Search for the cell housing the specified text and yield its [x, y] center coordinate. 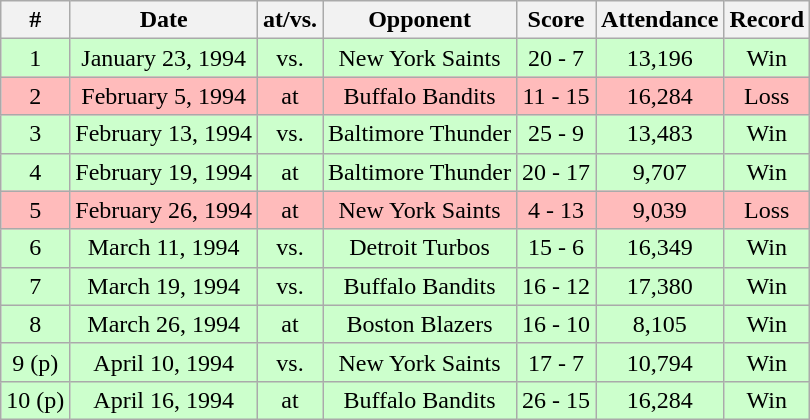
26 - 15 [556, 400]
9,039 [660, 210]
February 19, 1994 [164, 172]
10,794 [660, 362]
17,380 [660, 286]
16 - 10 [556, 324]
Score [556, 20]
13,196 [660, 58]
February 5, 1994 [164, 96]
4 [36, 172]
9,707 [660, 172]
7 [36, 286]
April 10, 1994 [164, 362]
11 - 15 [556, 96]
8 [36, 324]
2 [36, 96]
5 [36, 210]
at/vs. [290, 20]
March 11, 1994 [164, 248]
9 (p) [36, 362]
Attendance [660, 20]
Date [164, 20]
March 19, 1994 [164, 286]
# [36, 20]
January 23, 1994 [164, 58]
March 26, 1994 [164, 324]
10 (p) [36, 400]
Detroit Turbos [420, 248]
4 - 13 [556, 210]
Boston Blazers [420, 324]
13,483 [660, 134]
8,105 [660, 324]
February 13, 1994 [164, 134]
Opponent [420, 20]
6 [36, 248]
20 - 7 [556, 58]
20 - 17 [556, 172]
1 [36, 58]
16 - 12 [556, 286]
16,349 [660, 248]
February 26, 1994 [164, 210]
25 - 9 [556, 134]
3 [36, 134]
April 16, 1994 [164, 400]
Record [767, 20]
15 - 6 [556, 248]
17 - 7 [556, 362]
